Provide the [x, y] coordinate of the cell's center where the given text is located.  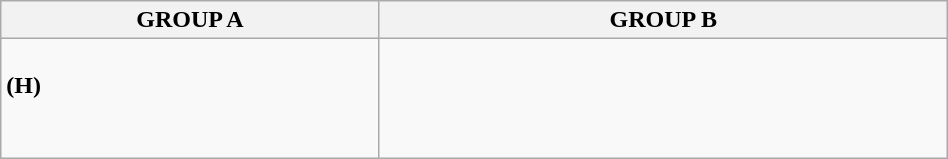
GROUP B [663, 20]
GROUP A [190, 20]
(H) [190, 98]
